Output the [X, Y] coordinate of the center of the cell containing the given text.  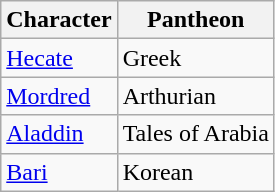
Pantheon [196, 20]
Bari [59, 172]
Korean [196, 172]
Tales of Arabia [196, 134]
Character [59, 20]
Mordred [59, 96]
Arthurian [196, 96]
Greek [196, 58]
Aladdin [59, 134]
Hecate [59, 58]
